Provide the (x, y) coordinate of the cell's center where the given text is located.  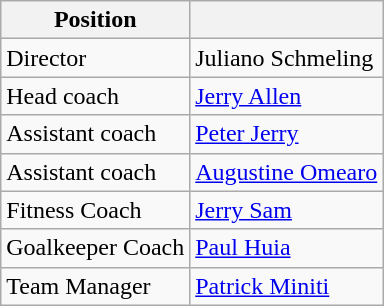
Position (96, 20)
Team Manager (96, 286)
Goalkeeper Coach (96, 248)
Paul Huia (286, 248)
Augustine Omearo (286, 172)
Peter Jerry (286, 134)
Jerry Sam (286, 210)
Patrick Miniti (286, 286)
Director (96, 58)
Juliano Schmeling (286, 58)
Fitness Coach (96, 210)
Jerry Allen (286, 96)
Head coach (96, 96)
